Provide the [x, y] coordinate of the cell's center where the given text is located.  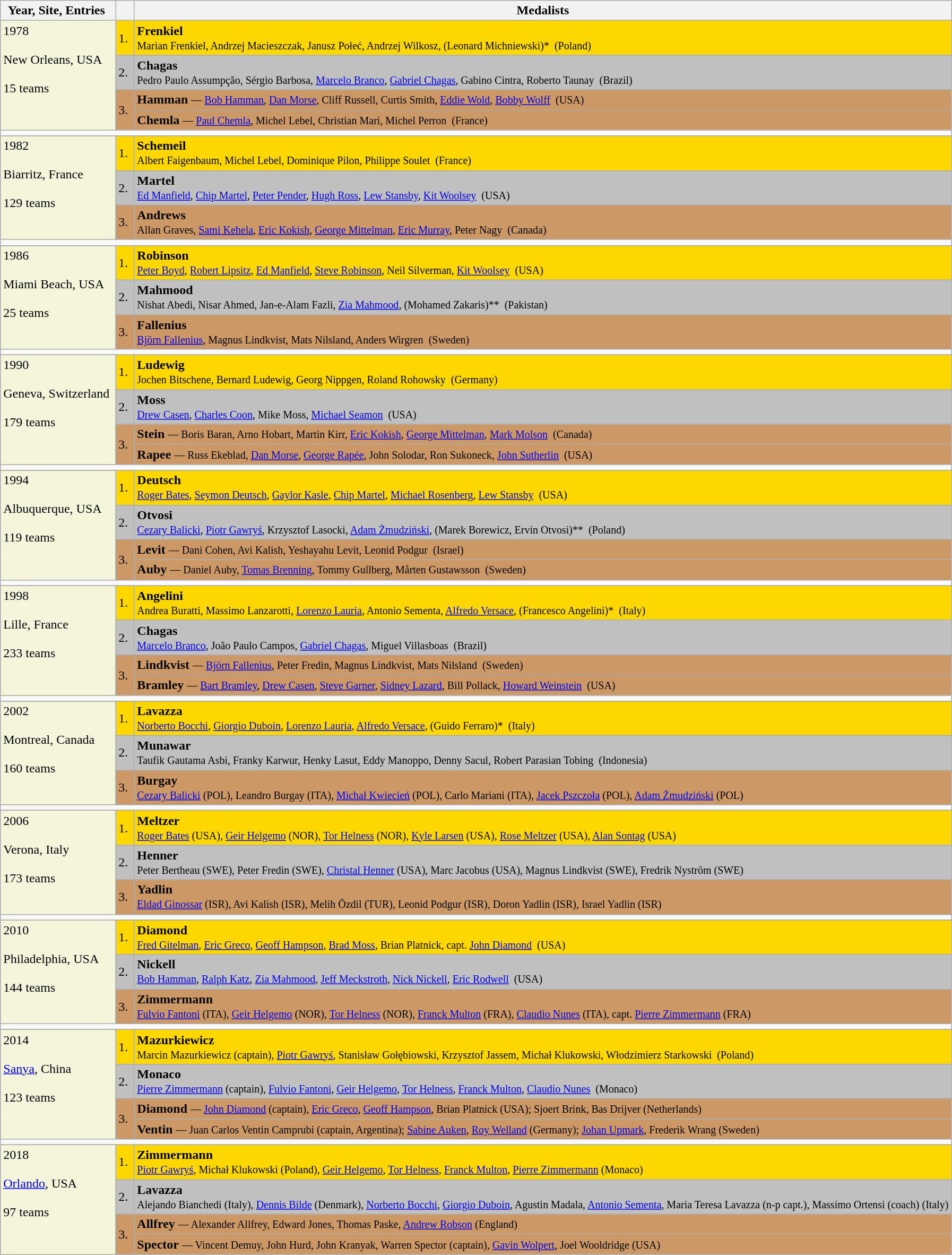
2018 Orlando, USA 97 teams [58, 1200]
Moss Drew Casen, Charles Coon, Mike Moss, Michael Seamon (USA) [543, 407]
Burgay Cezary Balicki (POL), Leandro Burgay (ITA), Michał Kwiecień (POL), Carlo Mariani (ITA), Jacek Pszczoła (POL), Adam Żmudziński (POL) [543, 788]
Frenkiel Marian Frenkiel, Andrzej Macieszczak, Janusz Połeć, Andrzej Wilkosz, (Leonard Michniewski)* (Poland) [543, 38]
Ventin — Juan Carlos Ventin Camprubi (captain, Argentina); Sabine Auken, Roy Welland (Germany); Johan Upmark, Frederik Wrang (Sweden) [543, 1129]
Meltzer Roger Bates (USA), Geir Helgemo (NOR), Tor Helness (NOR), Kyle Larsen (USA), Rose Meltzer (USA), Alan Sontag (USA) [543, 828]
Chagas Pedro Paulo Assumpção, Sérgio Barbosa, Marcelo Branco, Gabriel Chagas, Gabino Cintra, Roberto Taunay (Brazil) [543, 72]
2010 Philadelphia, USA 144 teams [58, 972]
Diamond Fred Gitelman, Eric Greco, Geoff Hampson, Brad Moss, Brian Platnick, capt. John Diamond (USA) [543, 938]
Nickell Bob Hamman, Ralph Katz, Zia Mahmood, Jeff Meckstroth, Nick Nickell, Eric Rodwell (USA) [543, 972]
2006 Verona, Italy 173 teams [58, 862]
Zimmermann Piotr Gawryś, Michał Klukowski (Poland), Geir Helgemo, Tor Helness, Franck Multon, Pierre Zimmermann (Monaco) [543, 1163]
Ludewig Jochen Bitschene, Bernard Ludewig, Georg Nippgen, Roland Rohowsky (Germany) [543, 373]
Diamond — John Diamond (captain), Eric Greco, Geoff Hampson, Brian Platnick (USA); Sjoert Brink, Bas Drijver (Netherlands) [543, 1108]
Spector — Vincent Demuy, John Hurd, John Kranyak, Warren Spector (captain), Gavin Wolpert, Joel Wooldridge (USA) [543, 1244]
Munawar Taufik Gautama Asbi, Franky Karwur, Henky Lasut, Eddy Manoppo, Denny Sacul, Robert Parasian Tobing (Indonesia) [543, 753]
Year, Site, Entries [58, 11]
Stein — Boris Baran, Arno Hobart, Martin Kirr, Eric Kokish, George Mittelman, Mark Molson (Canada) [543, 434]
Deutsch Roger Bates, Seymon Deutsch, Gaylor Kasle, Chip Martel, Michael Rosenberg, Lew Stansby (USA) [543, 487]
Auby — Daniel Auby, Tomas Brenning, Tommy Gullberg, Mårten Gustawsson (Sweden) [543, 570]
Henner Peter Bertheau (SWE), Peter Fredin (SWE), Christal Henner (USA), Marc Jacobus (USA), Magnus Lindkvist (SWE), Fredrik Nyström (SWE) [543, 862]
2002 Montreal, Canada 160 teams [58, 753]
Monaco Pierre Zimmermann (captain), Fulvio Fantoni, Geir Helgemo, Tor Helness, Franck Multon, Claudio Nunes (Monaco) [543, 1081]
Martel Ed Manfield, Chip Martel, Peter Pender, Hugh Ross, Lew Stansby, Kit Woolsey (USA) [543, 188]
Chemla — Paul Chemla, Michel Lebel, Christian Mari, Michel Perron (France) [543, 120]
Zimmermann Fulvio Fantoni (ITA), Geir Helgemo (NOR), Tor Helness (NOR), Franck Multon (FRA), Claudio Nunes (ITA), capt. Pierre Zimmermann (FRA) [543, 1007]
Hamman — Bob Hamman, Dan Morse, Cliff Russell, Curtis Smith, Eddie Wold, Bobby Wolff (USA) [543, 100]
Mahmood Nishat Abedi, Nisar Ahmed, Jan-e-Alam Fazli, Zia Mahmood, (Mohamed Zakaris)** (Pakistan) [543, 297]
Medalists [543, 11]
Lindkvist — Björn Fallenius, Peter Fredin, Magnus Lindkvist, Mats Nilsland (Sweden) [543, 665]
1978 New Orleans, USA 15 teams [58, 75]
1990 Geneva, Switzerland 179 teams [58, 410]
Lavazza Norberto Bocchi, Giorgio Duboin, Lorenzo Lauria, Alfredo Versace, (Guido Ferraro)* (Italy) [543, 719]
Chagas Marcelo Branco, João Paulo Campos, Gabriel Chagas, Miguel Villasboas (Brazil) [543, 637]
1986 Miami Beach, USA 25 teams [58, 297]
1994 Albuquerque, USA 119 teams [58, 525]
Robinson Peter Boyd, Robert Lipsitz, Ed Manfield, Steve Robinson, Neil Silverman, Kit Woolsey (USA) [543, 262]
1982 Biarritz, France 129 teams [58, 188]
Schemeil Albert Faigenbaum, Michel Lebel, Dominique Pilon, Philippe Soulet (France) [543, 153]
Bramley — Bart Bramley, Drew Casen, Steve Garner, Sidney Lazard, Bill Pollack, Howard Weinstein (USA) [543, 685]
Rapee — Russ Ekeblad, Dan Morse, George Rapée, John Solodar, Ron Sukoneck, John Sutherlin (USA) [543, 454]
Mazurkiewicz Marcin Mazurkiewicz (captain), Piotr Gawryś, Stanisław Gołębiowski, Krzysztof Jassem, Michał Klukowski, Włodzimierz Starkowski (Poland) [543, 1047]
Fallenius Björn Fallenius, Magnus Lindkvist, Mats Nilsland, Anders Wirgren (Sweden) [543, 331]
1998 Lille, France 233 teams [58, 640]
Angelini Andrea Buratti, Massimo Lanzarotti, Lorenzo Lauria, Antonio Sementa, Alfredo Versace, (Francesco Angelini)* (Italy) [543, 603]
Andrews Allan Graves, Sami Kehela, Eric Kokish, George Mittelman, Eric Murray, Peter Nagy (Canada) [543, 222]
Allfrey — Alexander Allfrey, Edward Jones, Thomas Paske, Andrew Robson (England) [543, 1224]
2014 Sanya, China 123 teams [58, 1084]
Otvosi Cezary Balicki, Piotr Gawryś, Krzysztof Lasocki, Adam Żmudziński, (Marek Borewicz, Ervin Otvosi)** (Poland) [543, 522]
Yadlin Eldad Ginossar (ISR), Avi Kalish (ISR), Melih Özdil (TUR), Leonid Podgur (ISR), Doron Yadlin (ISR), Israel Yadlin (ISR) [543, 897]
Levit — Dani Cohen, Avi Kalish, Yeshayahu Levit, Leonid Podgur (Israel) [543, 549]
